Pinpoint the cell where the given text exists, returning its (X, Y) midpoint coordinate. 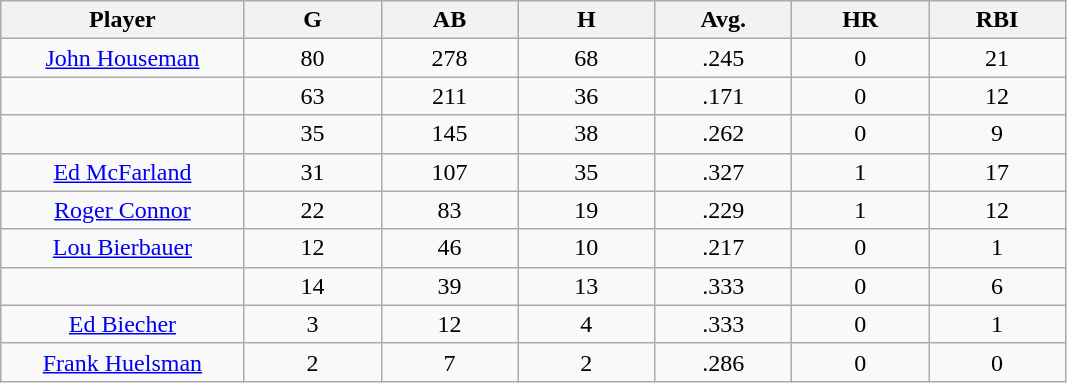
Lou Bierbauer (122, 248)
Roger Connor (122, 210)
278 (450, 58)
9 (998, 134)
RBI (998, 20)
80 (312, 58)
145 (450, 134)
6 (998, 286)
21 (998, 58)
63 (312, 96)
G (312, 20)
14 (312, 286)
19 (586, 210)
Avg. (724, 20)
68 (586, 58)
46 (450, 248)
38 (586, 134)
Frank Huelsman (122, 362)
4 (586, 324)
HR (860, 20)
.245 (724, 58)
.286 (724, 362)
.171 (724, 96)
36 (586, 96)
.229 (724, 210)
31 (312, 172)
.217 (724, 248)
39 (450, 286)
3 (312, 324)
.327 (724, 172)
Ed Biecher (122, 324)
211 (450, 96)
Ed McFarland (122, 172)
7 (450, 362)
13 (586, 286)
10 (586, 248)
83 (450, 210)
AB (450, 20)
.262 (724, 134)
H (586, 20)
17 (998, 172)
Player (122, 20)
107 (450, 172)
John Houseman (122, 58)
22 (312, 210)
